From the cell containing the given text, extract its center point as (x, y) coordinate. 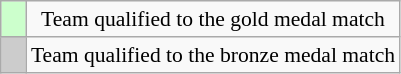
Team qualified to the bronze medal match (213, 55)
Team qualified to the gold medal match (213, 19)
